Search for the cell housing the specified text and yield its [x, y] center coordinate. 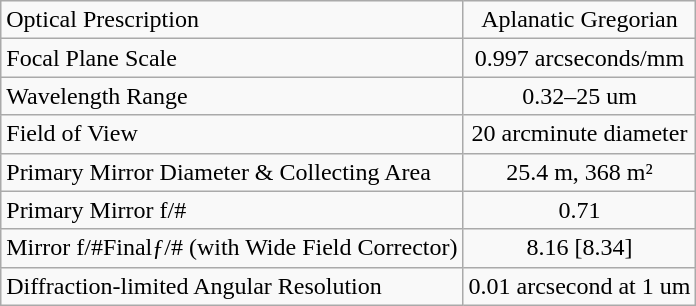
Aplanatic Gregorian [580, 20]
Field of View [232, 134]
25.4 m, 368 m² [580, 172]
Diffraction-limited Angular Resolution [232, 286]
Wavelength Range [232, 96]
Primary Mirror Diameter & Collecting Area [232, 172]
Focal Plane Scale [232, 58]
0.32–25 um [580, 96]
Optical Prescription [232, 20]
Primary Mirror f/# [232, 210]
0.71 [580, 210]
20 arcminute diameter [580, 134]
0.997 arcseconds/mm [580, 58]
8.16 [8.34] [580, 248]
Mirror f/#Finalƒ/# (with Wide Field Corrector) [232, 248]
0.01 arcsecond at 1 um [580, 286]
